Pinpoint the cell where the given text exists, returning its [x, y] midpoint coordinate. 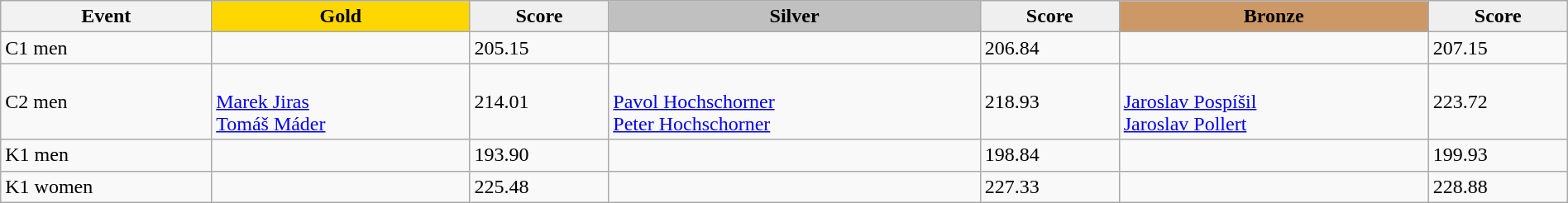
Event [106, 17]
K1 men [106, 155]
227.33 [1049, 186]
218.93 [1049, 101]
C2 men [106, 101]
198.84 [1049, 155]
193.90 [539, 155]
Silver [794, 17]
C1 men [106, 48]
225.48 [539, 186]
207.15 [1498, 48]
205.15 [539, 48]
214.01 [539, 101]
Jaroslav PospíšilJaroslav Pollert [1274, 101]
Bronze [1274, 17]
206.84 [1049, 48]
Pavol HochschornerPeter Hochschorner [794, 101]
Gold [341, 17]
223.72 [1498, 101]
228.88 [1498, 186]
Marek JirasTomáš Máder [341, 101]
K1 women [106, 186]
199.93 [1498, 155]
